Return the [X, Y] coordinate for the center point of the cell that contains the specified text.  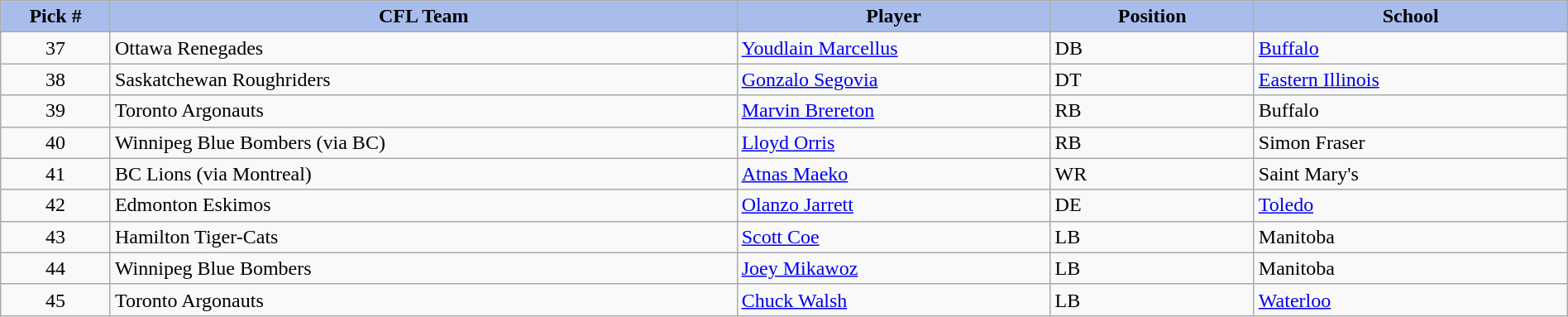
DE [1152, 205]
Lloyd Orris [893, 142]
Waterloo [1411, 300]
Winnipeg Blue Bombers [423, 268]
Hamilton Tiger-Cats [423, 237]
School [1411, 17]
Position [1152, 17]
WR [1152, 174]
BC Lions (via Montreal) [423, 174]
39 [56, 111]
Simon Fraser [1411, 142]
Chuck Walsh [893, 300]
CFL Team [423, 17]
42 [56, 205]
DT [1152, 79]
Saint Mary's [1411, 174]
Gonzalo Segovia [893, 79]
Pick # [56, 17]
45 [56, 300]
40 [56, 142]
DB [1152, 48]
Saskatchewan Roughriders [423, 79]
Player [893, 17]
44 [56, 268]
Eastern Illinois [1411, 79]
Edmonton Eskimos [423, 205]
Marvin Brereton [893, 111]
Scott Coe [893, 237]
Joey Mikawoz [893, 268]
37 [56, 48]
Olanzo Jarrett [893, 205]
Winnipeg Blue Bombers (via BC) [423, 142]
Youdlain Marcellus [893, 48]
Toledo [1411, 205]
41 [56, 174]
38 [56, 79]
Atnas Maeko [893, 174]
Ottawa Renegades [423, 48]
43 [56, 237]
